Locate the cell with the specified text and output its [x, y] center coordinate. 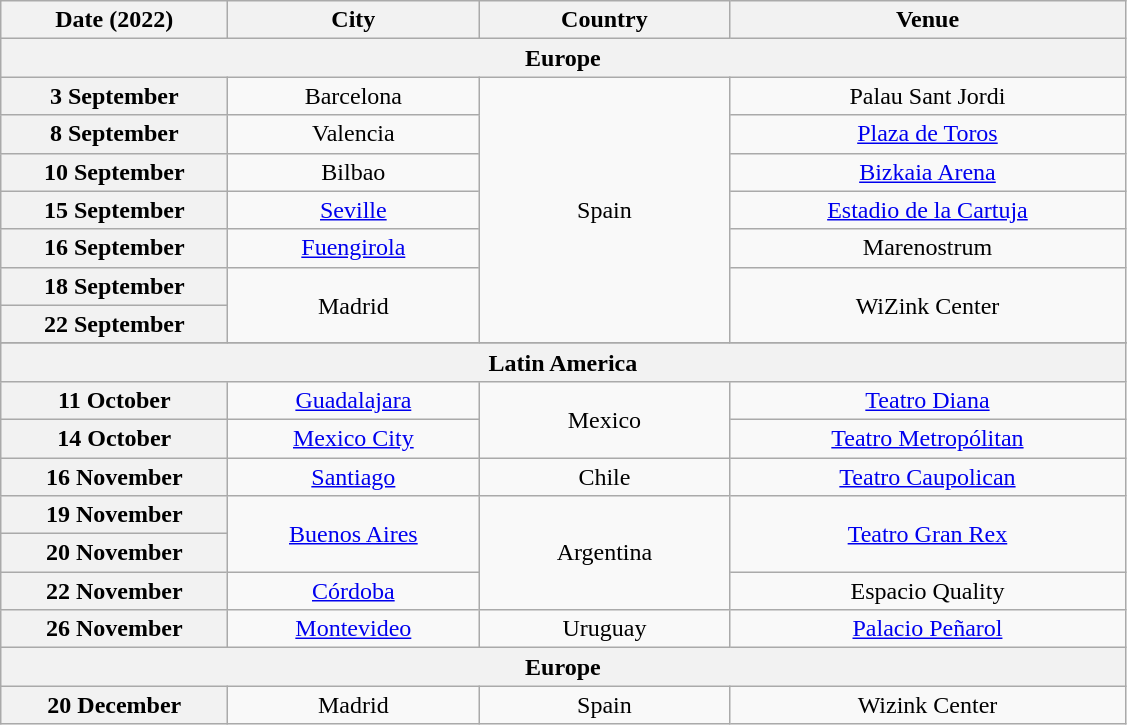
Mexico [604, 419]
Date (2022) [114, 20]
Plaza de Toros [928, 134]
Guadalajara [354, 400]
Argentina [604, 553]
26 November [114, 629]
15 September [114, 210]
11 October [114, 400]
Latin America [563, 362]
Barcelona [354, 96]
10 September [114, 172]
Santiago [354, 477]
Bilbao [354, 172]
Teatro Metropólitan [928, 438]
19 November [114, 515]
Chile [604, 477]
Fuengirola [354, 248]
22 September [114, 324]
Estadio de la Cartuja [928, 210]
City [354, 20]
Mexico City [354, 438]
22 November [114, 591]
Bizkaia Arena [928, 172]
8 September [114, 134]
Teatro Gran Rex [928, 534]
20 November [114, 553]
16 September [114, 248]
16 November [114, 477]
Seville [354, 210]
Valencia [354, 134]
Córdoba [354, 591]
Teatro Caupolican [928, 477]
Teatro Diana [928, 400]
14 October [114, 438]
Montevideo [354, 629]
Uruguay [604, 629]
WiZink Center [928, 305]
Palacio Peñarol [928, 629]
Wizink Center [928, 705]
Buenos Aires [354, 534]
3 September [114, 96]
Country [604, 20]
18 September [114, 286]
Espacio Quality [928, 591]
Venue [928, 20]
Marenostrum [928, 248]
Palau Sant Jordi [928, 96]
20 December [114, 705]
